Return [X, Y] of the center of cell containing provided text 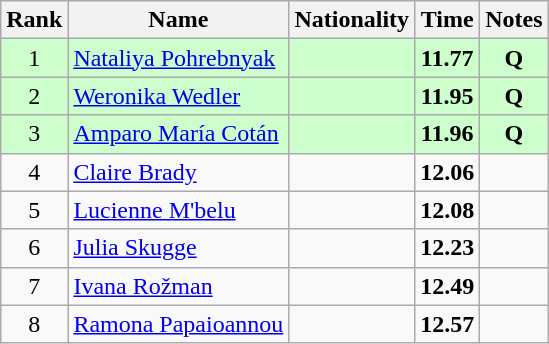
Rank [34, 20]
8 [34, 324]
12.23 [448, 248]
Julia Skugge [178, 248]
6 [34, 248]
1 [34, 58]
Name [178, 20]
12.57 [448, 324]
2 [34, 96]
3 [34, 134]
4 [34, 172]
12.08 [448, 210]
Lucienne M'belu [178, 210]
12.06 [448, 172]
Weronika Wedler [178, 96]
Time [448, 20]
Amparo María Cotán [178, 134]
Claire Brady [178, 172]
Nataliya Pohrebnyak [178, 58]
12.49 [448, 286]
5 [34, 210]
Ivana Rožman [178, 286]
Nationality [352, 20]
7 [34, 286]
11.95 [448, 96]
11.77 [448, 58]
11.96 [448, 134]
Ramona Papaioannou [178, 324]
Notes [514, 20]
